Determine the [x, y] coordinate at the center of the cell enclosing the given text.  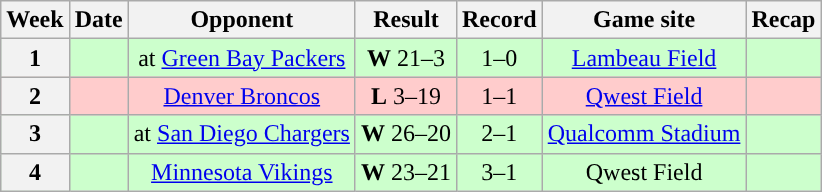
at Green Bay Packers [242, 58]
1 [35, 58]
Qualcomm Stadium [644, 134]
Denver Broncos [242, 96]
Game site [644, 20]
Recap [784, 20]
Lambeau Field [644, 58]
2 [35, 96]
Date [98, 20]
2–1 [499, 134]
3–1 [499, 172]
W 21–3 [406, 58]
Result [406, 20]
Record [499, 20]
at San Diego Chargers [242, 134]
W 23–21 [406, 172]
1–1 [499, 96]
Opponent [242, 20]
Week [35, 20]
L 3–19 [406, 96]
3 [35, 134]
1–0 [499, 58]
W 26–20 [406, 134]
4 [35, 172]
Minnesota Vikings [242, 172]
